From the cell containing the given text, extract its center point as (X, Y) coordinate. 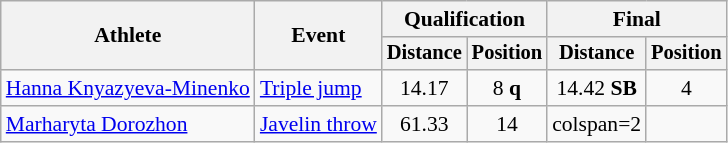
8 q (507, 88)
14.42 SB (596, 88)
4 (686, 88)
colspan=2 (596, 124)
Athlete (128, 36)
14.17 (424, 88)
Qualification (464, 19)
14 (507, 124)
Final (636, 19)
Event (318, 36)
Hanna Knyazyeva-Minenko (128, 88)
Triple jump (318, 88)
Javelin throw (318, 124)
Marharyta Dorozhon (128, 124)
61.33 (424, 124)
